Return the [x, y] coordinate for the center point of the cell that contains the specified text.  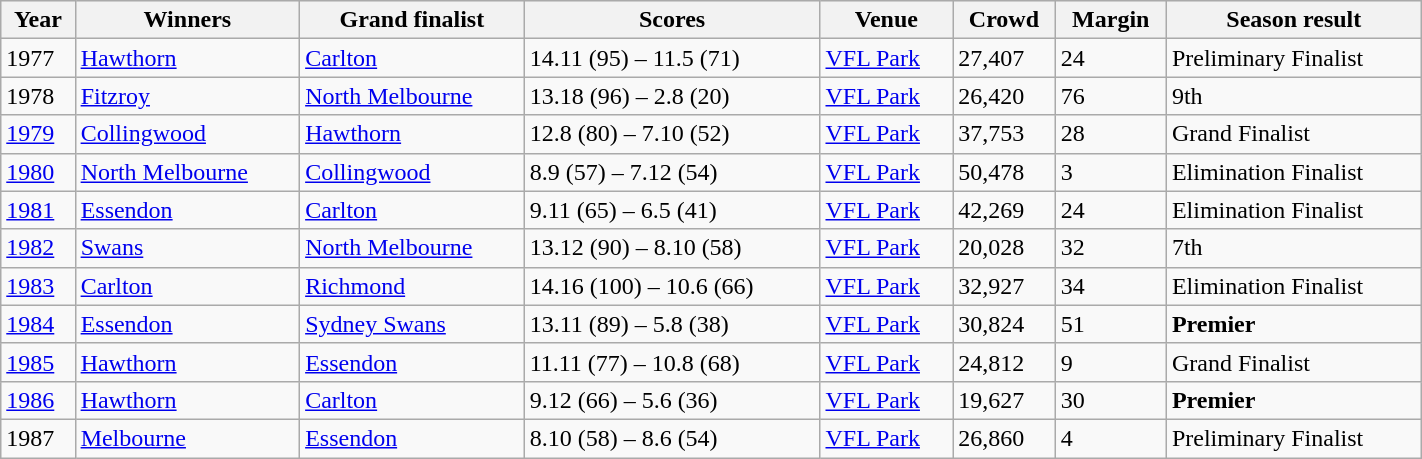
Sydney Swans [412, 324]
Scores [672, 20]
20,028 [1004, 248]
Fitzroy [188, 96]
9th [1294, 96]
24,812 [1004, 362]
9 [1110, 362]
Grand finalist [412, 20]
1977 [38, 58]
1986 [38, 400]
1981 [38, 210]
26,860 [1004, 438]
1985 [38, 362]
Year [38, 20]
30 [1110, 400]
37,753 [1004, 134]
9.12 (66) – 5.6 (36) [672, 400]
Venue [886, 20]
1979 [38, 134]
4 [1110, 438]
7th [1294, 248]
27,407 [1004, 58]
76 [1110, 96]
1980 [38, 172]
13.12 (90) – 8.10 (58) [672, 248]
26,420 [1004, 96]
13.11 (89) – 5.8 (38) [672, 324]
Swans [188, 248]
11.11 (77) – 10.8 (68) [672, 362]
28 [1110, 134]
32,927 [1004, 286]
14.11 (95) – 11.5 (71) [672, 58]
3 [1110, 172]
12.8 (80) – 7.10 (52) [672, 134]
19,627 [1004, 400]
9.11 (65) – 6.5 (41) [672, 210]
Melbourne [188, 438]
Crowd [1004, 20]
30,824 [1004, 324]
Margin [1110, 20]
Season result [1294, 20]
1987 [38, 438]
8.9 (57) – 7.12 (54) [672, 172]
32 [1110, 248]
1982 [38, 248]
50,478 [1004, 172]
42,269 [1004, 210]
1983 [38, 286]
Richmond [412, 286]
Winners [188, 20]
1978 [38, 96]
8.10 (58) – 8.6 (54) [672, 438]
14.16 (100) – 10.6 (66) [672, 286]
13.18 (96) – 2.8 (20) [672, 96]
51 [1110, 324]
1984 [38, 324]
34 [1110, 286]
